Identify which cell holds the provided text, then report its (x, y) central coordinate. 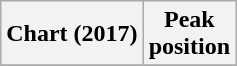
Peakposition (189, 34)
Chart (2017) (72, 34)
